Locate the cell with the specified text and output its [x, y] center coordinate. 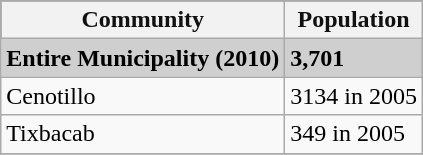
349 in 2005 [354, 134]
Entire Municipality (2010) [143, 58]
Population [354, 20]
3,701 [354, 58]
Community [143, 20]
Cenotillo [143, 96]
3134 in 2005 [354, 96]
Tixbacab [143, 134]
